Identify which cell holds the provided text, then report its (x, y) central coordinate. 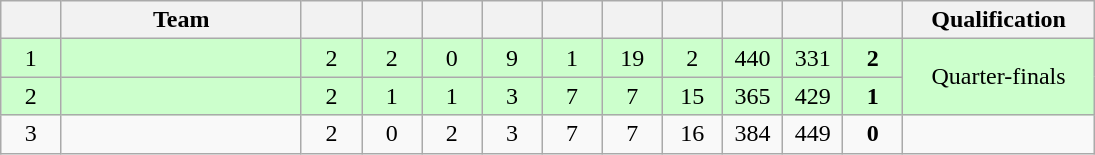
19 (632, 58)
429 (813, 96)
Quarter-finals (998, 77)
384 (752, 134)
440 (752, 58)
365 (752, 96)
331 (813, 58)
9 (512, 58)
449 (813, 134)
Team (182, 20)
Qualification (998, 20)
15 (692, 96)
16 (692, 134)
